Output the (X, Y) coordinate of the center of the cell containing the given text.  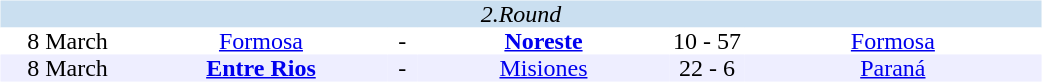
10 - 57 (707, 42)
Noreste (544, 42)
Entre Rios (262, 68)
2.Round (520, 14)
Misiones (544, 68)
Paraná (892, 68)
22 - 6 (707, 68)
